From the cell containing the given text, extract its center point as (X, Y) coordinate. 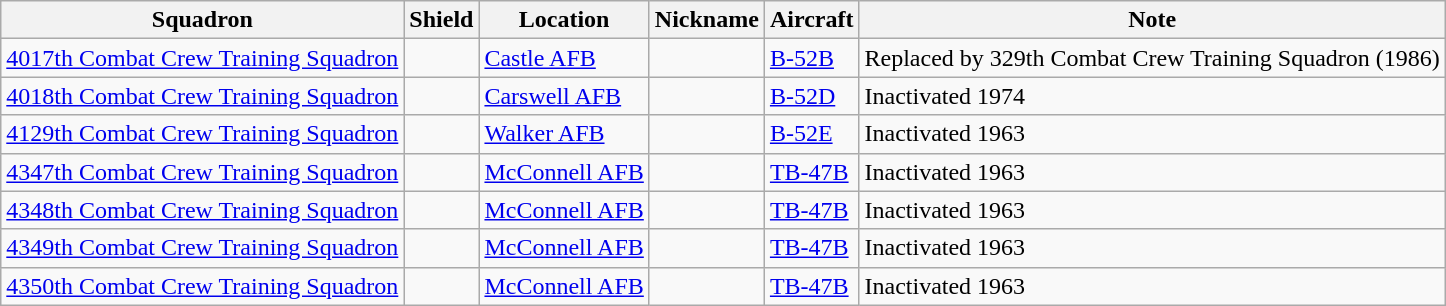
4018th Combat Crew Training Squadron (202, 96)
Nickname (706, 20)
Replaced by 329th Combat Crew Training Squadron (1986) (1152, 58)
4349th Combat Crew Training Squadron (202, 248)
Shield (442, 20)
Aircraft (812, 20)
4350th Combat Crew Training Squadron (202, 286)
4348th Combat Crew Training Squadron (202, 210)
Walker AFB (564, 134)
4347th Combat Crew Training Squadron (202, 172)
Location (564, 20)
B-52D (812, 96)
B-52B (812, 58)
B-52E (812, 134)
Carswell AFB (564, 96)
4129th Combat Crew Training Squadron (202, 134)
Squadron (202, 20)
Castle AFB (564, 58)
4017th Combat Crew Training Squadron (202, 58)
Inactivated 1974 (1152, 96)
Note (1152, 20)
